Locate the cell with the specified text and output its (X, Y) center coordinate. 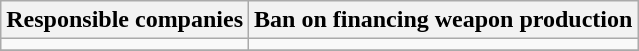
Ban on financing weapon production (444, 20)
Responsible companies (125, 20)
